Determine the (X, Y) coordinate at the center of the cell enclosing the given text.  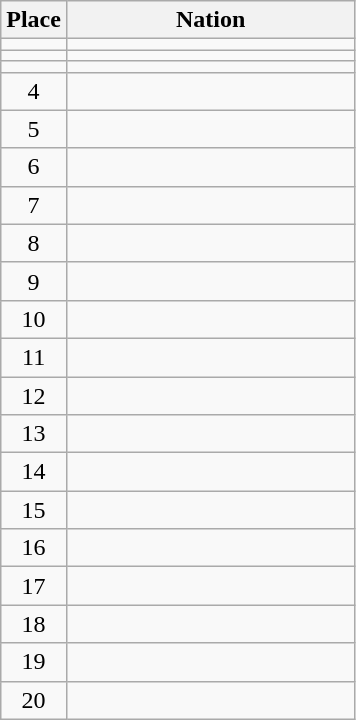
5 (34, 129)
Place (34, 20)
9 (34, 281)
17 (34, 586)
11 (34, 357)
16 (34, 548)
14 (34, 472)
7 (34, 205)
12 (34, 395)
6 (34, 167)
19 (34, 662)
18 (34, 624)
15 (34, 510)
10 (34, 319)
13 (34, 434)
8 (34, 243)
Nation (210, 20)
20 (34, 700)
4 (34, 91)
